Find where the given text appears and provide that cell's center as [X, Y] coordinate. 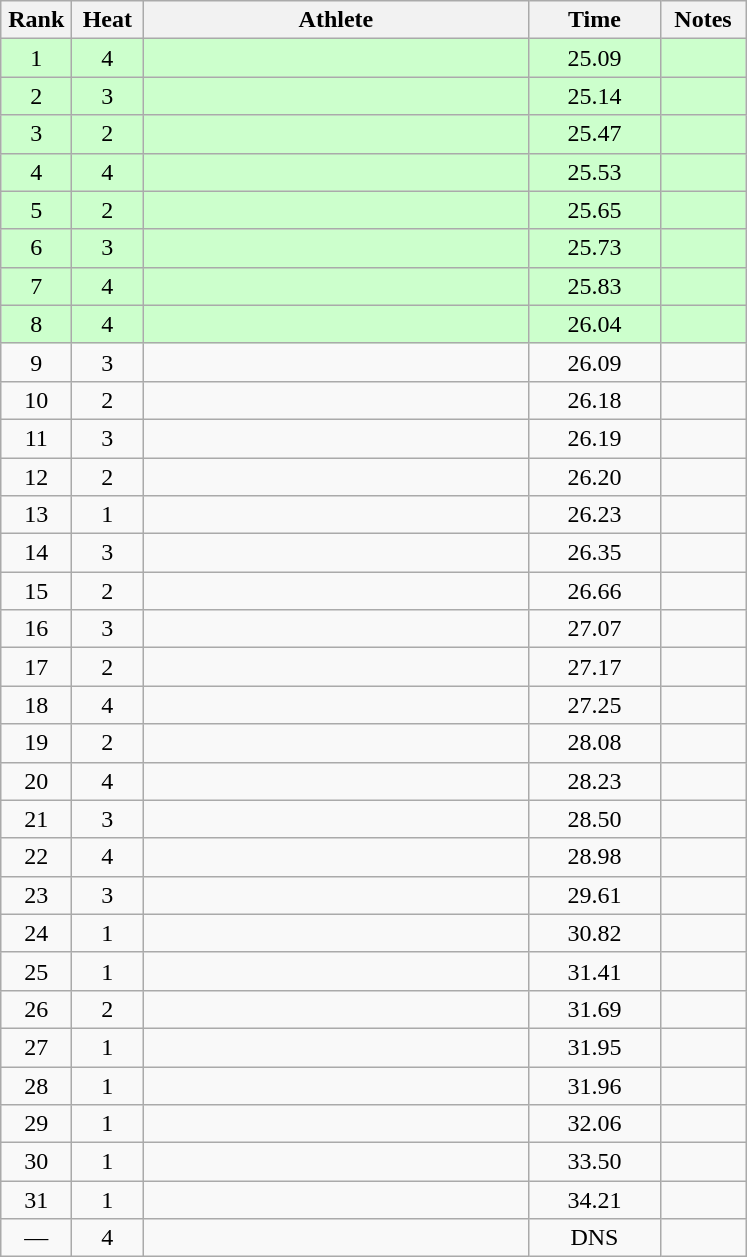
26.04 [594, 324]
28.50 [594, 819]
19 [36, 743]
20 [36, 781]
10 [36, 400]
— [36, 1238]
28.23 [594, 781]
27 [36, 1047]
28 [36, 1085]
Heat [108, 20]
30 [36, 1162]
29.61 [594, 895]
33.50 [594, 1162]
31.41 [594, 971]
8 [36, 324]
18 [36, 705]
23 [36, 895]
24 [36, 933]
25.47 [594, 134]
26.19 [594, 438]
25.14 [594, 96]
34.21 [594, 1200]
Athlete [336, 20]
22 [36, 857]
31.69 [594, 1009]
28.08 [594, 743]
6 [36, 248]
25.83 [594, 286]
15 [36, 591]
25.09 [594, 58]
32.06 [594, 1124]
30.82 [594, 933]
26.09 [594, 362]
26.66 [594, 591]
31 [36, 1200]
13 [36, 515]
29 [36, 1124]
17 [36, 667]
27.17 [594, 667]
12 [36, 477]
11 [36, 438]
27.07 [594, 629]
14 [36, 553]
Notes [703, 20]
31.95 [594, 1047]
9 [36, 362]
Rank [36, 20]
25.53 [594, 172]
5 [36, 210]
26 [36, 1009]
21 [36, 819]
26.35 [594, 553]
DNS [594, 1238]
7 [36, 286]
28.98 [594, 857]
27.25 [594, 705]
25 [36, 971]
Time [594, 20]
26.18 [594, 400]
25.73 [594, 248]
26.23 [594, 515]
25.65 [594, 210]
31.96 [594, 1085]
16 [36, 629]
26.20 [594, 477]
